Detect which cell encompasses the target text, then output its [x, y] center coordinate. 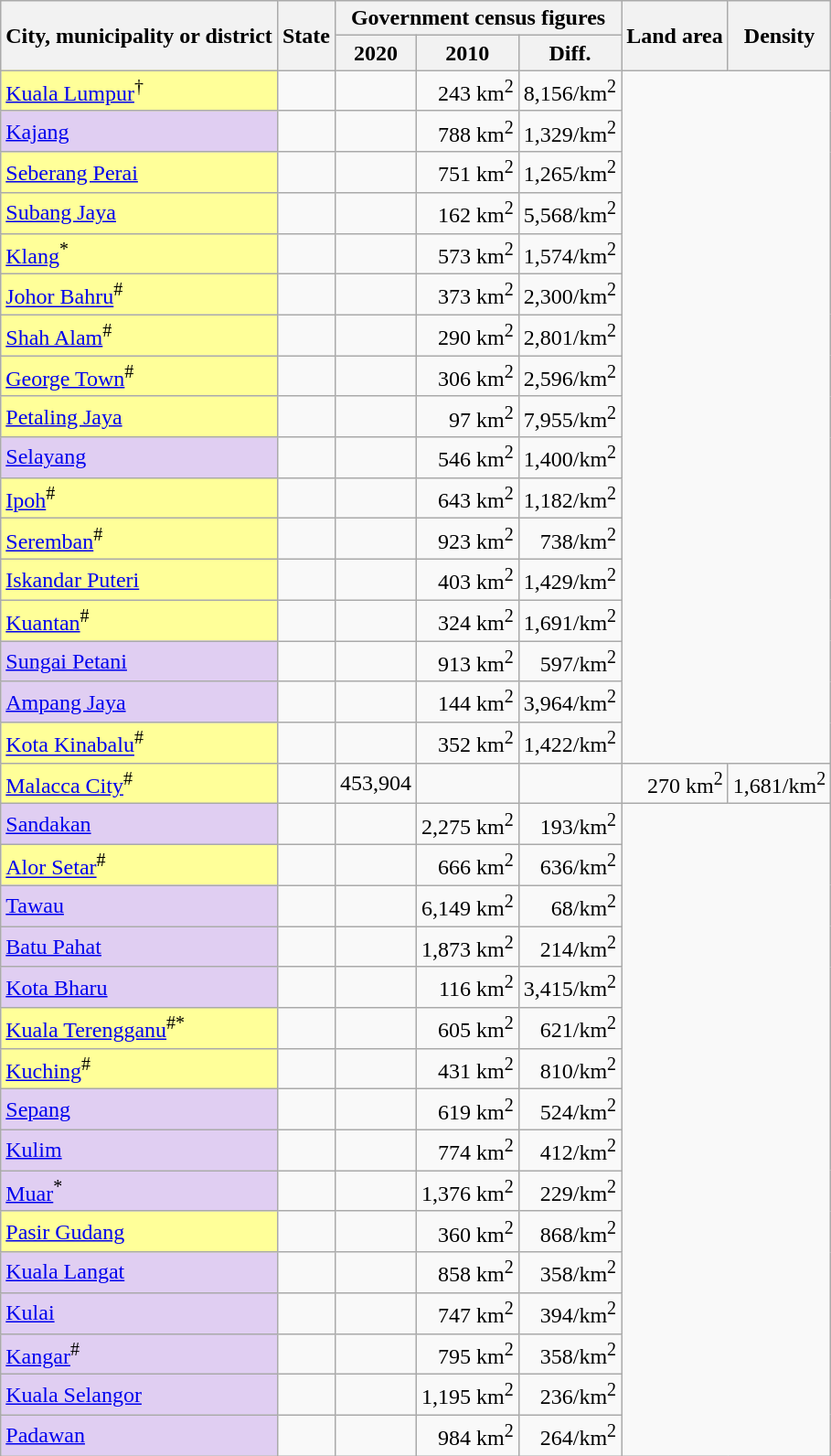
923 km2 [467, 540]
162 km2 [467, 214]
605 km2 [467, 1028]
8,156/km2 [570, 91]
97 km2 [467, 417]
68/km2 [570, 905]
2020 [375, 53]
7,955/km2 [570, 417]
Kuala Selangor [139, 1396]
Seremban# [139, 540]
524/km2 [570, 1110]
243 km2 [467, 91]
Subang Jaya [139, 214]
Padawan [139, 1436]
Diff. [570, 53]
Ampang Jaya [139, 702]
738/km2 [570, 540]
3,964/km2 [570, 702]
Seberang Perai [139, 172]
6,149 km2 [467, 905]
236/km2 [570, 1396]
324 km2 [467, 620]
116 km2 [467, 988]
1,422/km2 [570, 743]
621/km2 [570, 1028]
Land area [675, 36]
5,568/km2 [570, 214]
868/km2 [570, 1231]
State [305, 36]
546 km2 [467, 457]
Tawau [139, 905]
Iskandar Puteri [139, 580]
1,195 km2 [467, 1396]
795 km2 [467, 1354]
Kulai [139, 1313]
Kulim [139, 1151]
Kangar# [139, 1354]
2,275 km2 [467, 825]
Petaling Jaya [139, 417]
Kota Kinabalu# [139, 743]
619 km2 [467, 1110]
913 km2 [467, 662]
2010 [467, 53]
810/km2 [570, 1068]
373 km2 [467, 294]
1,574/km2 [570, 254]
Klang* [139, 254]
144 km2 [467, 702]
Shah Alam# [139, 335]
Kajang [139, 132]
431 km2 [467, 1068]
1,681/km2 [779, 783]
1,182/km2 [570, 498]
1,376 km2 [467, 1191]
643 km2 [467, 498]
1,265/km2 [570, 172]
403 km2 [467, 580]
290 km2 [467, 335]
270 km2 [675, 783]
394/km2 [570, 1313]
Sepang [139, 1110]
2,801/km2 [570, 335]
Johor Bahru# [139, 294]
264/km2 [570, 1436]
Muar* [139, 1191]
788 km2 [467, 132]
3,415/km2 [570, 988]
453,904 [375, 783]
306 km2 [467, 377]
Density [779, 36]
1,400/km2 [570, 457]
636/km2 [570, 865]
Kuala Lumpur† [139, 91]
1,873 km2 [467, 947]
193/km2 [570, 825]
412/km2 [570, 1151]
City, municipality or district [139, 36]
Pasir Gudang [139, 1231]
George Town# [139, 377]
Batu Pahat [139, 947]
1,691/km2 [570, 620]
352 km2 [467, 743]
Kuching# [139, 1068]
2,596/km2 [570, 377]
984 km2 [467, 1436]
2,300/km2 [570, 294]
573 km2 [467, 254]
Selayang [139, 457]
Sandakan [139, 825]
751 km2 [467, 172]
Kuala Terengganu#* [139, 1028]
Kota Bharu [139, 988]
666 km2 [467, 865]
Kuala Langat [139, 1273]
858 km2 [467, 1273]
Alor Setar# [139, 865]
Ipoh# [139, 498]
747 km2 [467, 1313]
229/km2 [570, 1191]
Government census figures [477, 18]
Sungai Petani [139, 662]
597/km2 [570, 662]
1,329/km2 [570, 132]
Malacca City# [139, 783]
774 km2 [467, 1151]
214/km2 [570, 947]
1,429/km2 [570, 580]
Kuantan# [139, 620]
360 km2 [467, 1231]
